Return [X, Y] of the center of cell containing provided text 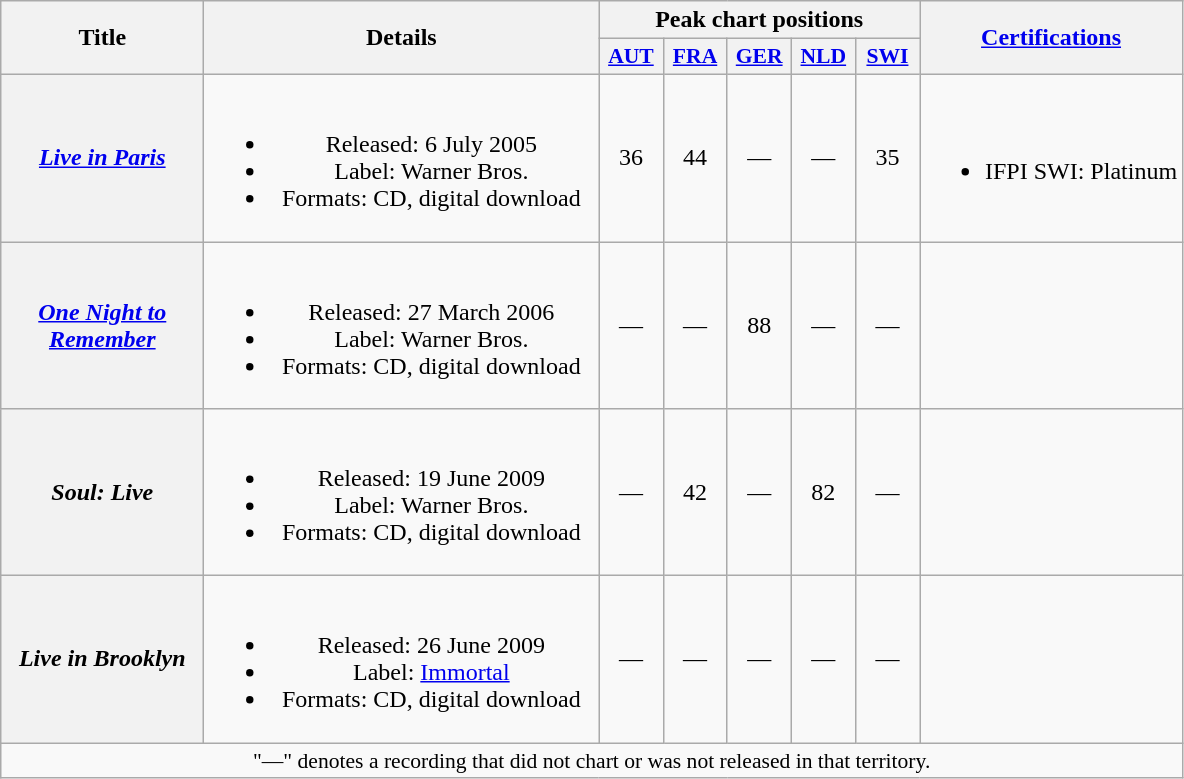
AUT [631, 57]
One Night to Remember [102, 326]
Details [402, 38]
82 [823, 492]
Title [102, 38]
Live in Brooklyn [102, 660]
Peak chart positions [760, 20]
IFPI SWI: Platinum [1052, 158]
FRA [695, 57]
Released: 6 July 2005Label: Warner Bros.Formats: CD, digital download [402, 158]
Soul: Live [102, 492]
36 [631, 158]
44 [695, 158]
NLD [823, 57]
Released: 27 March 2006Label: Warner Bros.Formats: CD, digital download [402, 326]
Released: 19 June 2009Label: Warner Bros.Formats: CD, digital download [402, 492]
42 [695, 492]
88 [759, 326]
SWI [887, 57]
Live in Paris [102, 158]
Certifications [1052, 38]
Released: 26 June 2009Label: ImmortalFormats: CD, digital download [402, 660]
35 [887, 158]
GER [759, 57]
"—" denotes a recording that did not chart or was not released in that territory. [592, 761]
